Extract the (x, y) coordinate from the center of the cell holding the provided text.  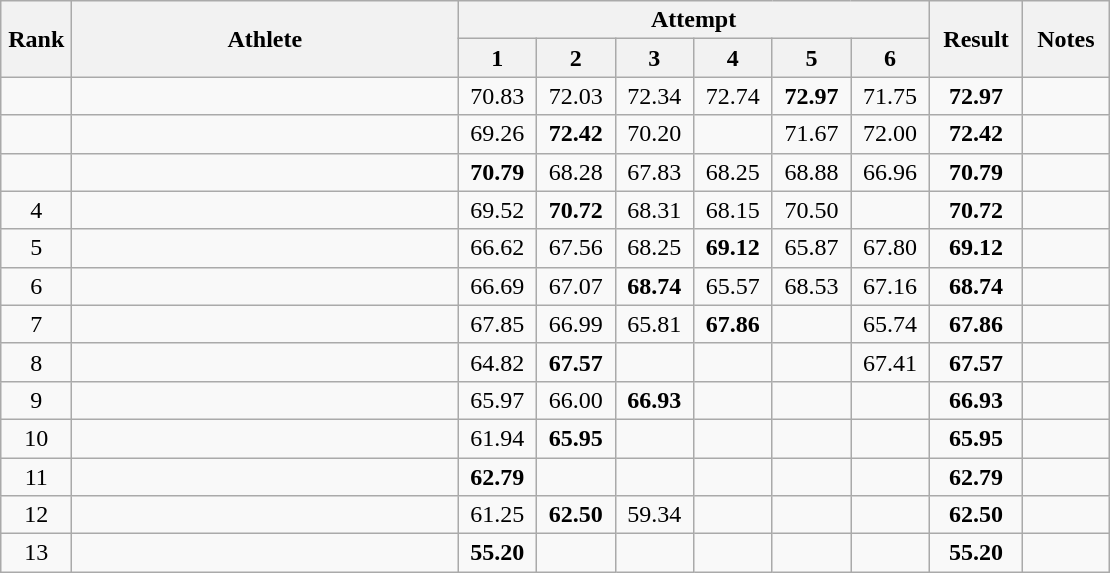
70.20 (654, 134)
Notes (1066, 39)
66.69 (498, 286)
67.16 (890, 286)
59.34 (654, 515)
71.67 (812, 134)
67.80 (890, 248)
67.85 (498, 324)
66.00 (576, 400)
67.83 (654, 172)
68.28 (576, 172)
11 (36, 477)
Rank (36, 39)
72.74 (734, 96)
66.62 (498, 248)
65.74 (890, 324)
10 (36, 438)
68.15 (734, 210)
61.94 (498, 438)
69.26 (498, 134)
12 (36, 515)
69.52 (498, 210)
67.07 (576, 286)
67.56 (576, 248)
Athlete (265, 39)
68.31 (654, 210)
68.53 (812, 286)
64.82 (498, 362)
2 (576, 58)
Attempt (694, 20)
13 (36, 553)
67.41 (890, 362)
3 (654, 58)
72.00 (890, 134)
65.81 (654, 324)
7 (36, 324)
1 (498, 58)
68.88 (812, 172)
Result (976, 39)
8 (36, 362)
72.34 (654, 96)
70.50 (812, 210)
65.57 (734, 286)
65.97 (498, 400)
66.96 (890, 172)
9 (36, 400)
66.99 (576, 324)
65.87 (812, 248)
70.83 (498, 96)
72.03 (576, 96)
71.75 (890, 96)
61.25 (498, 515)
